Return the (x, y) coordinate for the center point of the cell that contains the specified text.  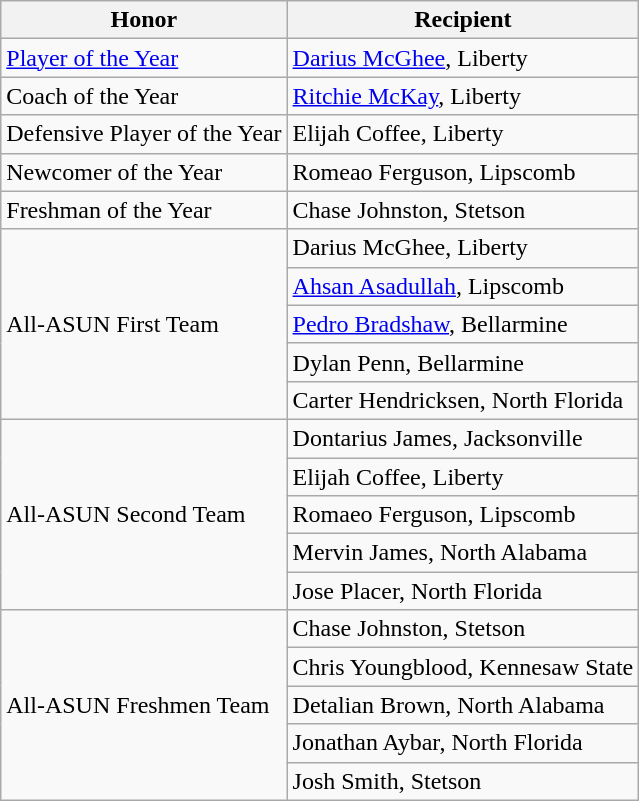
Honor (144, 20)
Romaeo Ferguson, Lipscomb (463, 515)
All-ASUN First Team (144, 324)
Ahsan Asadullah, Lipscomb (463, 286)
Jose Placer, North Florida (463, 591)
Mervin James, North Alabama (463, 553)
Defensive Player of the Year (144, 134)
Josh Smith, Stetson (463, 781)
Dylan Penn, Bellarmine (463, 362)
Detalian Brown, North Alabama (463, 705)
Dontarius James, Jacksonville (463, 438)
Chris Youngblood, Kennesaw State (463, 667)
All-ASUN Second Team (144, 514)
Player of the Year (144, 58)
Recipient (463, 20)
Ritchie McKay, Liberty (463, 96)
Newcomer of the Year (144, 172)
Romeao Ferguson, Lipscomb (463, 172)
Coach of the Year (144, 96)
Freshman of the Year (144, 210)
Jonathan Aybar, North Florida (463, 743)
Carter Hendricksen, North Florida (463, 400)
Pedro Bradshaw, Bellarmine (463, 324)
All-ASUN Freshmen Team (144, 705)
